Capture the cell that displays the provided text and extract its (x, y) central coordinate. 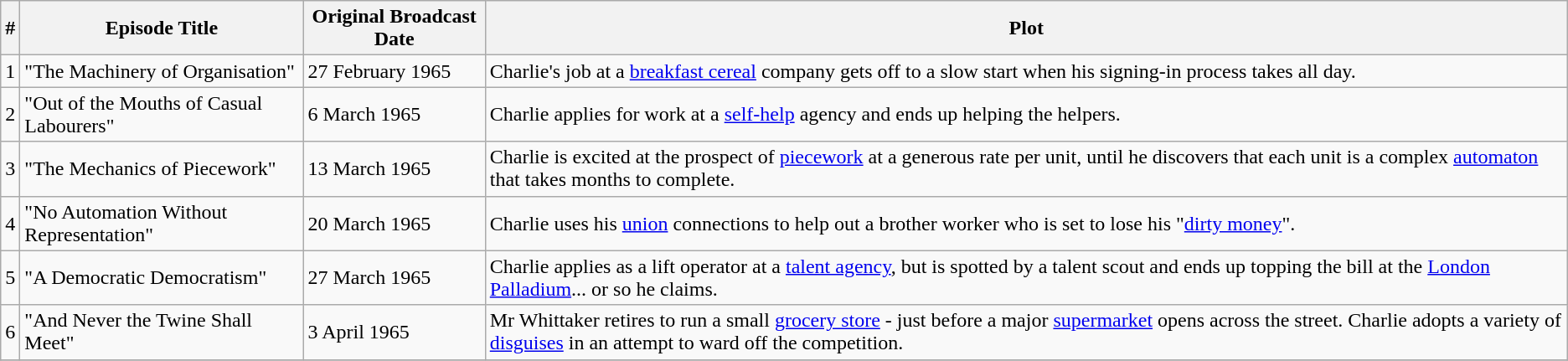
Charlie's job at a breakfast cereal company gets off to a slow start when his signing-in process takes all day. (1026, 71)
"The Mechanics of Piecework" (162, 169)
2 (10, 114)
27 February 1965 (394, 71)
# (10, 28)
4 (10, 223)
Charlie uses his union connections to help out a brother worker who is set to lose his "dirty money". (1026, 223)
20 March 1965 (394, 223)
Plot (1026, 28)
13 March 1965 (394, 169)
Charlie applies for work at a self-help agency and ends up helping the helpers. (1026, 114)
"And Never the Twine Shall Meet" (162, 332)
Original Broadcast Date (394, 28)
27 March 1965 (394, 278)
5 (10, 278)
6 (10, 332)
"Out of the Mouths of Casual Labourers" (162, 114)
6 March 1965 (394, 114)
3 April 1965 (394, 332)
3 (10, 169)
Episode Title (162, 28)
1 (10, 71)
"No Automation Without Representation" (162, 223)
"A Democratic Democratism" (162, 278)
"The Machinery of Organisation" (162, 71)
